Extract the (X, Y) coordinate from the center of the cell holding the provided text.  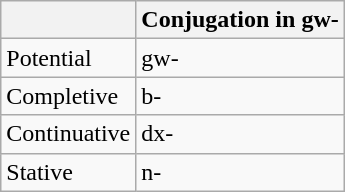
Potential (68, 58)
b- (240, 96)
dx- (240, 134)
Completive (68, 96)
gw- (240, 58)
Stative (68, 172)
Conjugation in gw- (240, 20)
n- (240, 172)
Continuative (68, 134)
